Extract the (X, Y) coordinate from the center of the cell holding the provided text.  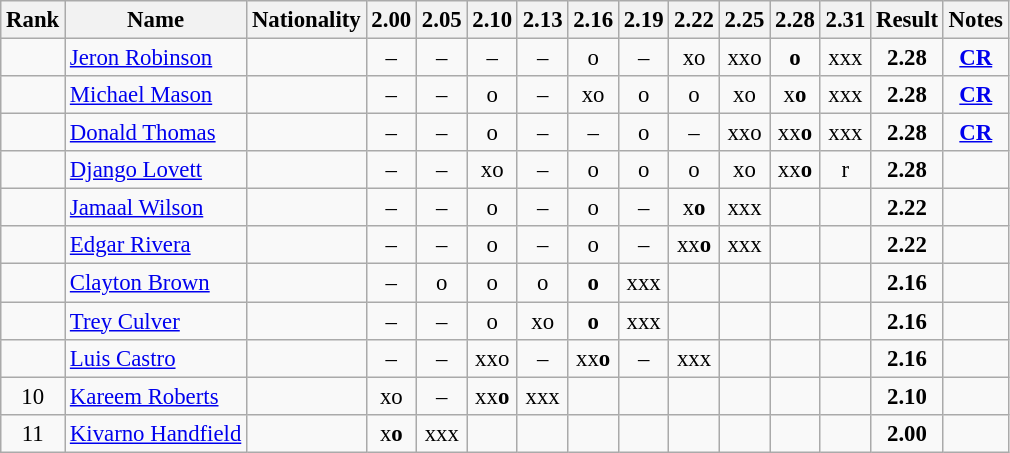
Rank (33, 20)
Edgar Rivera (156, 245)
2.13 (542, 20)
Michael Mason (156, 95)
10 (33, 396)
Luis Castro (156, 358)
Clayton Brown (156, 283)
Jamaal Wilson (156, 208)
Result (908, 20)
Jeron Robinson (156, 58)
2.25 (744, 20)
Kivarno Handfield (156, 433)
Nationality (306, 20)
Django Lovett (156, 170)
Trey Culver (156, 321)
2.31 (845, 20)
Donald Thomas (156, 133)
11 (33, 433)
2.19 (643, 20)
2.05 (442, 20)
Kareem Roberts (156, 396)
Notes (976, 20)
r (845, 170)
Name (156, 20)
